Locate the cell with the specified text and output its (x, y) center coordinate. 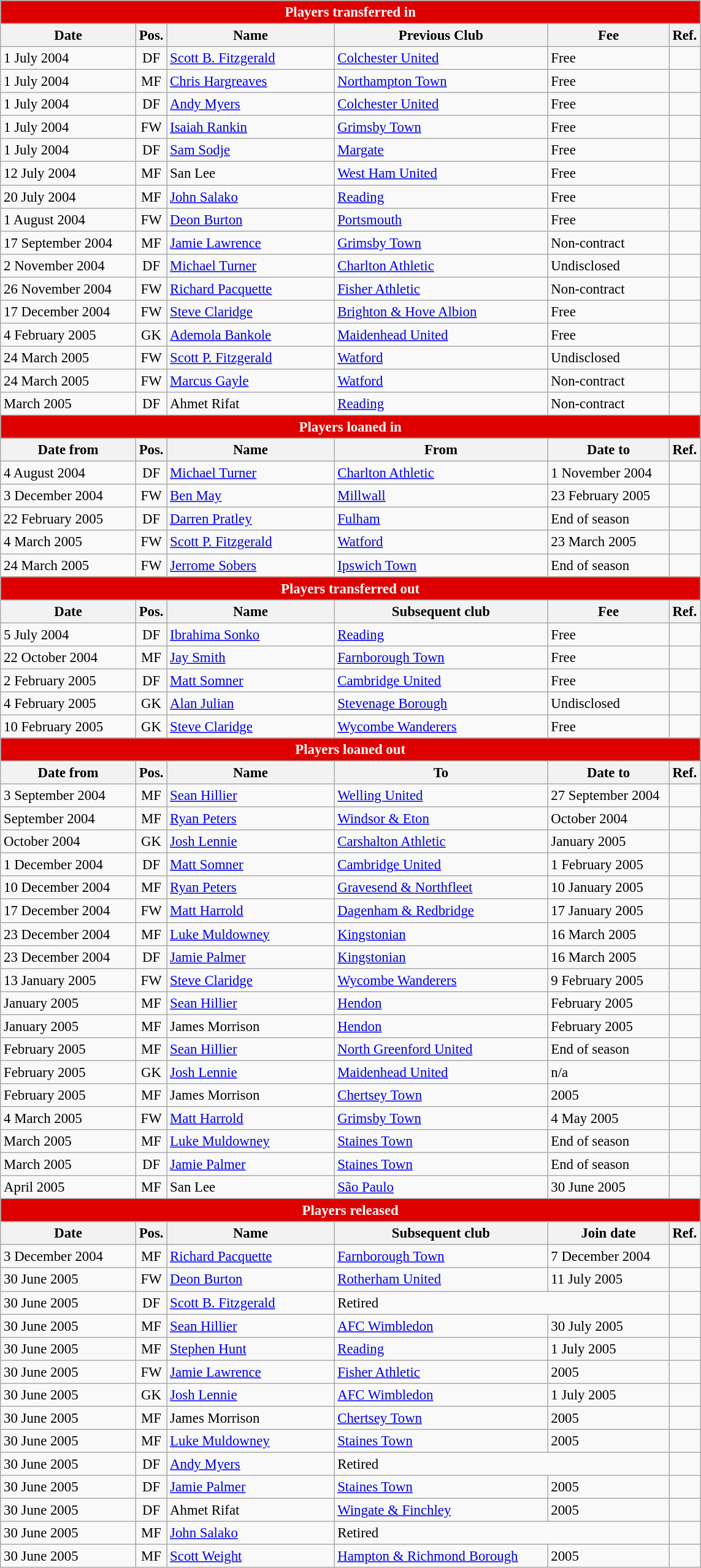
5 July 2004 (69, 634)
To (441, 773)
West Ham United (441, 173)
10 December 2004 (69, 888)
Players transferred out (351, 588)
April 2005 (69, 1187)
13 January 2005 (69, 980)
Jay Smith (250, 658)
Jerrome Sobers (250, 565)
From (441, 450)
São Paulo (441, 1187)
Isaiah Rankin (250, 127)
Gravesend & Northfleet (441, 888)
Windsor & Eton (441, 819)
Ipswich Town (441, 565)
Dagenham & Redbridge (441, 911)
Players released (351, 1211)
3 September 2004 (69, 796)
Scott Weight (250, 1556)
2 February 2005 (69, 680)
n/a (608, 1072)
20 July 2004 (69, 197)
Fulham (441, 519)
9 February 2005 (608, 980)
12 July 2004 (69, 173)
Ademola Bankole (250, 335)
Alan Julian (250, 704)
Ben May (250, 496)
Wingate & Finchley (441, 1510)
1 December 2004 (69, 865)
23 March 2005 (608, 542)
7 December 2004 (608, 1257)
10 February 2005 (69, 726)
22 February 2005 (69, 519)
Chris Hargreaves (250, 82)
4 August 2004 (69, 473)
Ibrahima Sonko (250, 634)
1 August 2004 (69, 219)
Sam Sodje (250, 150)
2 November 2004 (69, 265)
27 September 2004 (608, 796)
26 November 2004 (69, 289)
Brighton & Hove Albion (441, 312)
4 May 2005 (608, 1118)
17 September 2004 (69, 243)
Hampton & Richmond Borough (441, 1556)
Darren Pratley (250, 519)
Stephen Hunt (250, 1349)
Welling United (441, 796)
23 February 2005 (608, 496)
September 2004 (69, 819)
11 July 2005 (608, 1280)
Previous Club (441, 36)
Players transferred in (351, 12)
Rotherham United (441, 1280)
Join date (608, 1233)
1 February 2005 (608, 865)
17 January 2005 (608, 911)
Portsmouth (441, 219)
22 October 2004 (69, 658)
Northampton Town (441, 82)
Players loaned in (351, 427)
Millwall (441, 496)
10 January 2005 (608, 888)
1 November 2004 (608, 473)
Players loaned out (351, 750)
Margate (441, 150)
Carshalton Athletic (441, 842)
Marcus Gayle (250, 381)
30 July 2005 (608, 1326)
Stevenage Borough (441, 704)
North Greenford United (441, 1049)
